Locate the cell with the specified text and output its (x, y) center coordinate. 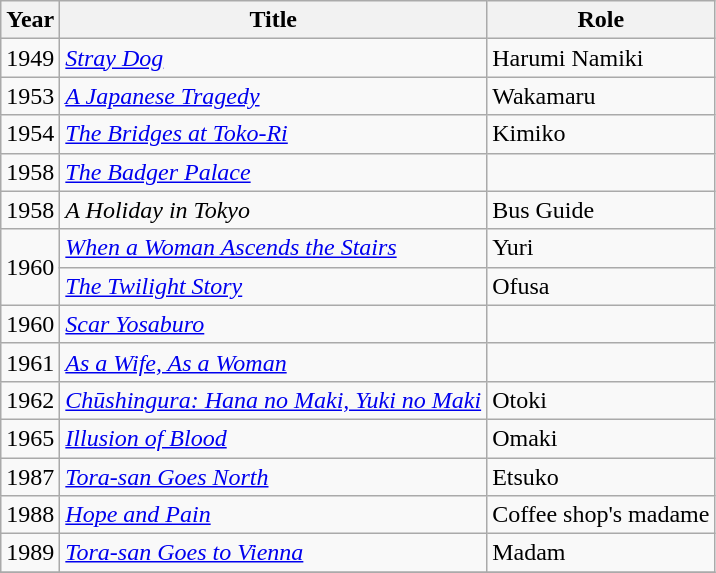
The Twilight Story (274, 286)
1965 (30, 438)
Omaki (601, 438)
Illusion of Blood (274, 438)
Year (30, 20)
The Bridges at Toko-Ri (274, 134)
Chūshingura: Hana no Maki, Yuki no Maki (274, 400)
1989 (30, 553)
1987 (30, 477)
1954 (30, 134)
Wakamaru (601, 96)
Otoki (601, 400)
1961 (30, 362)
Madam (601, 553)
Scar Yosaburo (274, 324)
The Badger Palace (274, 172)
Bus Guide (601, 210)
Hope and Pain (274, 515)
1988 (30, 515)
Yuri (601, 248)
Kimiko (601, 134)
1962 (30, 400)
When a Woman Ascends the Stairs (274, 248)
Role (601, 20)
As a Wife, As a Woman (274, 362)
1953 (30, 96)
Ofusa (601, 286)
Stray Dog (274, 58)
Coffee shop's madame (601, 515)
Tora-san Goes North (274, 477)
Etsuko (601, 477)
1949 (30, 58)
Tora-san Goes to Vienna (274, 553)
A Japanese Tragedy (274, 96)
A Holiday in Tokyo (274, 210)
Title (274, 20)
Harumi Namiki (601, 58)
